Pinpoint the cell where the given text exists, returning its [X, Y] midpoint coordinate. 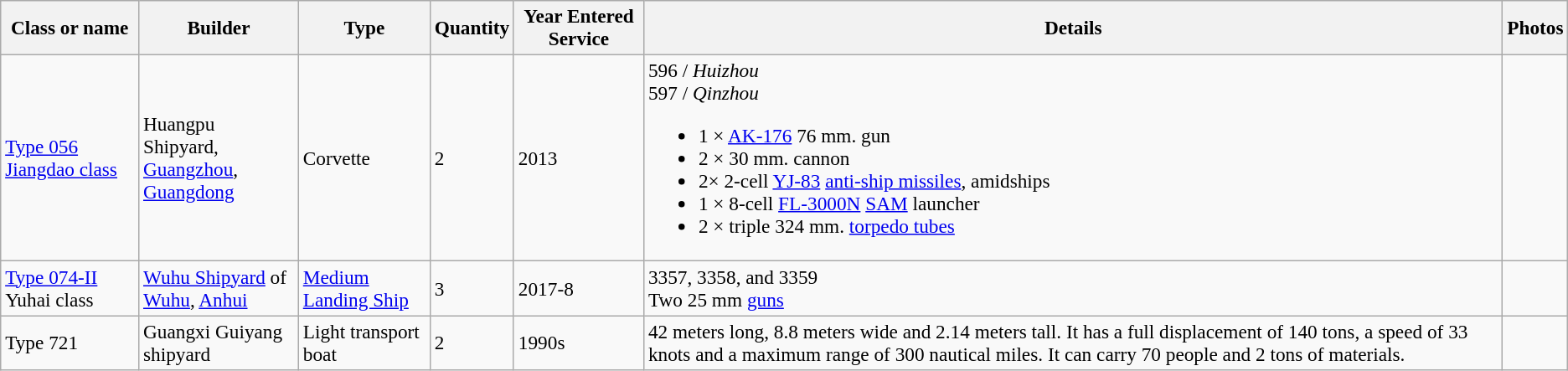
3357, 3358, and 3359Two 25 mm guns [1074, 288]
Class or name [70, 27]
Builder [219, 27]
Corvette [364, 157]
3 [472, 288]
Medium Landing Ship [364, 288]
Guangxi Guiyang shipyard [219, 342]
Type 074-II Yuhai class [70, 288]
2013 [578, 157]
1990s [578, 342]
Quantity [472, 27]
Type [364, 27]
Photos [1535, 27]
Type 721 [70, 342]
2017-8 [578, 288]
Details [1074, 27]
Huangpu Shipyard, Guangzhou, Guangdong [219, 157]
Wuhu Shipyard of Wuhu, Anhui [219, 288]
Light transport boat [364, 342]
Type 056 Jiangdao class [70, 157]
Year Entered Service [578, 27]
